For the text-containing cell, return its midpoint in [X, Y] coordinate format. 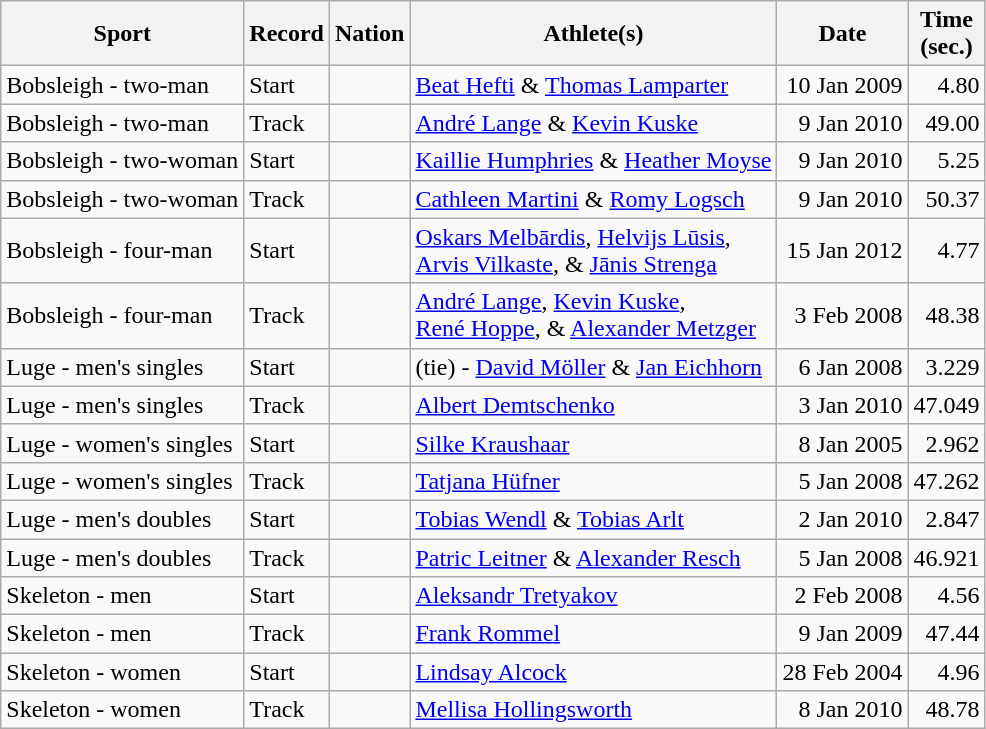
50.37 [946, 199]
8 Jan 2005 [842, 443]
Patric Leitner & Alexander Resch [594, 557]
10 Jan 2009 [842, 85]
Record [287, 34]
48.38 [946, 316]
9 Jan 2009 [842, 634]
André Lange & Kevin Kuske [594, 123]
Silke Kraushaar [594, 443]
(tie) - David Möller & Jan Eichhorn [594, 367]
4.77 [946, 250]
Aleksandr Tretyakov [594, 596]
46.921 [946, 557]
Cathleen Martini & Romy Logsch [594, 199]
48.78 [946, 710]
Albert Demtschenko [594, 405]
4.80 [946, 85]
Date [842, 34]
Mellisa Hollingsworth [594, 710]
Nation [370, 34]
2.962 [946, 443]
47.049 [946, 405]
3 Jan 2010 [842, 405]
6 Jan 2008 [842, 367]
5.25 [946, 161]
3 Feb 2008 [842, 316]
André Lange, Kevin Kuske,René Hoppe, & Alexander Metzger [594, 316]
2 Feb 2008 [842, 596]
Tatjana Hüfner [594, 481]
2 Jan 2010 [842, 519]
Frank Rommel [594, 634]
15 Jan 2012 [842, 250]
Sport [122, 34]
Oskars Melbārdis, Helvijs Lūsis,Arvis Vilkaste, & Jānis Strenga [594, 250]
Kaillie Humphries & Heather Moyse [594, 161]
Athlete(s) [594, 34]
Beat Hefti & Thomas Lamparter [594, 85]
28 Feb 2004 [842, 672]
8 Jan 2010 [842, 710]
4.56 [946, 596]
47.262 [946, 481]
3.229 [946, 367]
Time(sec.) [946, 34]
47.44 [946, 634]
Tobias Wendl & Tobias Arlt [594, 519]
4.96 [946, 672]
2.847 [946, 519]
Lindsay Alcock [594, 672]
49.00 [946, 123]
